Find where the given text appears and provide that cell's center as [X, Y] coordinate. 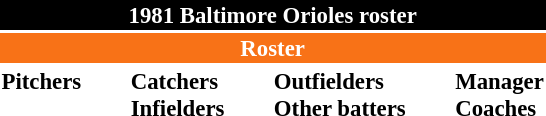
Roster [272, 48]
1981 Baltimore Orioles roster [272, 15]
